Pinpoint the cell where the given text exists, returning its (X, Y) midpoint coordinate. 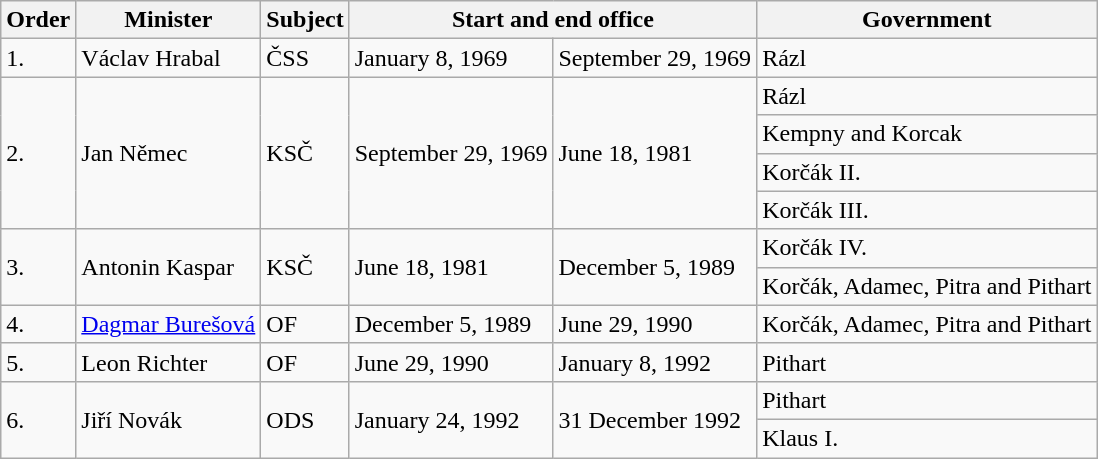
January 8, 1969 (451, 58)
Jiří Novák (168, 419)
Dagmar Burešová (168, 324)
3. (38, 267)
Antonin Kaspar (168, 267)
Klaus I. (927, 438)
Korčák II. (927, 172)
January 8, 1992 (655, 362)
Order (38, 20)
Leon Richter (168, 362)
4. (38, 324)
Subject (305, 20)
January 24, 1992 (451, 419)
Korčák IV. (927, 248)
Jan Němec (168, 153)
Start and end office (552, 20)
ODS (305, 419)
ČSS (305, 58)
Václav Hrabal (168, 58)
6. (38, 419)
31 December 1992 (655, 419)
Minister (168, 20)
Korčák III. (927, 210)
1. (38, 58)
5. (38, 362)
Government (927, 20)
2. (38, 153)
Kempny and Korcak (927, 134)
